Determine the (X, Y) coordinate at the center of the cell enclosing the given text.  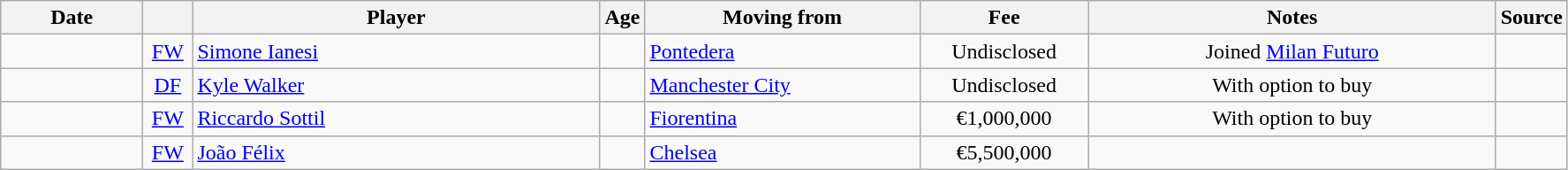
Notes (1292, 18)
Fiorentina (783, 119)
Simone Ianesi (396, 51)
€1,000,000 (1004, 119)
Pontedera (783, 51)
Chelsea (783, 152)
João Félix (396, 152)
Date (72, 18)
Fee (1004, 18)
Manchester City (783, 85)
Moving from (783, 18)
Source (1532, 18)
Age (622, 18)
Riccardo Sottil (396, 119)
Kyle Walker (396, 85)
Joined Milan Futuro (1292, 51)
€5,500,000 (1004, 152)
DF (168, 85)
Player (396, 18)
